Capture the cell that displays the provided text and extract its [x, y] central coordinate. 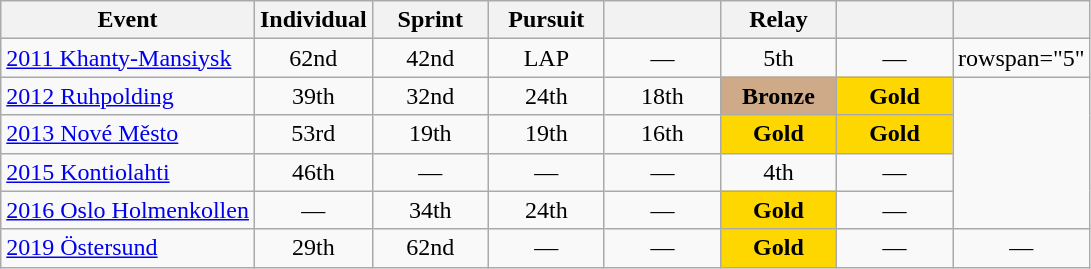
16th [662, 134]
29th [313, 248]
Relay [778, 20]
2012 Ruhpolding [128, 96]
42nd [430, 58]
rowspan="5" [1022, 58]
Sprint [430, 20]
34th [430, 210]
Individual [313, 20]
53rd [313, 134]
5th [778, 58]
2011 Khanty-Mansiysk [128, 58]
Bronze [778, 96]
32nd [430, 96]
2019 Östersund [128, 248]
46th [313, 172]
Pursuit [546, 20]
Event [128, 20]
2015 Kontiolahti [128, 172]
39th [313, 96]
LAP [546, 58]
2016 Oslo Holmenkollen [128, 210]
4th [778, 172]
18th [662, 96]
2013 Nové Město [128, 134]
